Pinpoint the cell where the given text exists, returning its (x, y) midpoint coordinate. 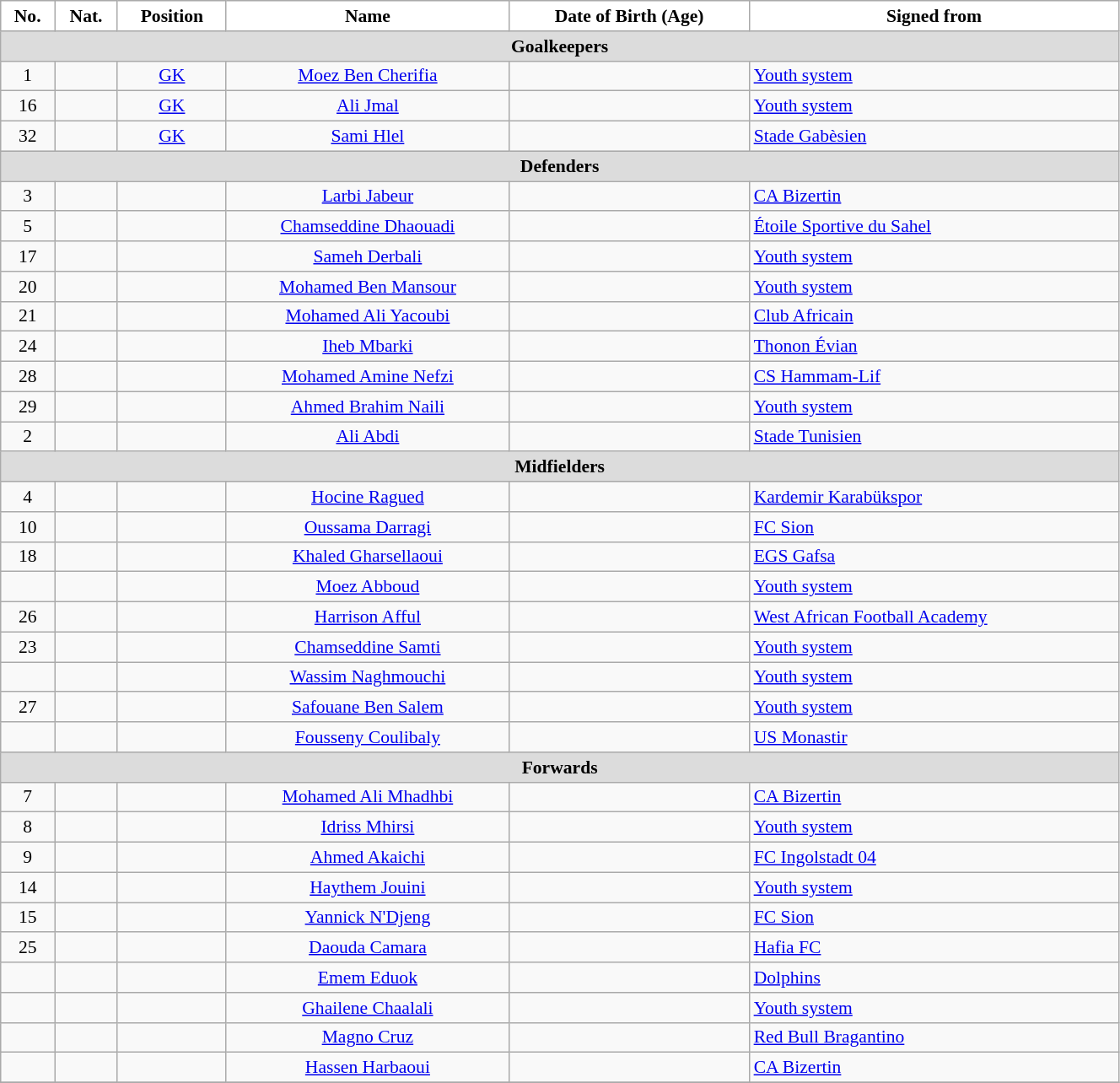
18 (28, 557)
7 (28, 797)
Idriss Mhirsi (368, 827)
Signed from (934, 16)
Red Bull Bragantino (934, 1037)
Fousseny Coulibaly (368, 737)
Nat. (86, 16)
Stade Tunisien (934, 437)
8 (28, 827)
Mohamed Amine Nefzi (368, 377)
2 (28, 437)
Ahmed Brahim Naili (368, 407)
Ali Jmal (368, 106)
1 (28, 76)
16 (28, 106)
Iheb Mbarki (368, 347)
Date of Birth (Age) (629, 16)
25 (28, 948)
Oussama Darragi (368, 527)
9 (28, 858)
15 (28, 918)
Hafia FC (934, 948)
Wassim Naghmouchi (368, 677)
US Monastir (934, 737)
West African Football Academy (934, 617)
24 (28, 347)
Haythem Jouini (368, 887)
32 (28, 137)
29 (28, 407)
17 (28, 256)
EGS Gafsa (934, 557)
Kardemir Karabükspor (934, 497)
Safouane Ben Salem (368, 708)
27 (28, 708)
26 (28, 617)
Daouda Camara (368, 948)
Ali Abdi (368, 437)
Goalkeepers (560, 46)
FC Ingolstadt 04 (934, 858)
20 (28, 287)
Position (172, 16)
Larbi Jabeur (368, 197)
Dolphins (934, 978)
Moez Ben Cherifia (368, 76)
28 (28, 377)
Midfielders (560, 467)
Sami Hlel (368, 137)
Forwards (560, 768)
21 (28, 316)
Mohamed Ali Mhadhbi (368, 797)
10 (28, 527)
Thonon Évian (934, 347)
No. (28, 16)
Chamseddine Samti (368, 647)
4 (28, 497)
Moez Abboud (368, 587)
Mohamed Ben Mansour (368, 287)
Ahmed Akaichi (368, 858)
Étoile Sportive du Sahel (934, 227)
CS Hammam-Lif (934, 377)
Defenders (560, 166)
Chamseddine Dhaouadi (368, 227)
5 (28, 227)
Emem Eduok (368, 978)
Sameh Derbali (368, 256)
23 (28, 647)
Khaled Gharsellaoui (368, 557)
14 (28, 887)
Stade Gabèsien (934, 137)
Hassen Harbaoui (368, 1068)
Club Africain (934, 316)
Harrison Afful (368, 617)
Ghailene Chaalali (368, 1008)
Name (368, 16)
Hocine Ragued (368, 497)
Yannick N'Djeng (368, 918)
Magno Cruz (368, 1037)
3 (28, 197)
Mohamed Ali Yacoubi (368, 316)
